Extract the (X, Y) coordinate from the center of the cell holding the provided text.  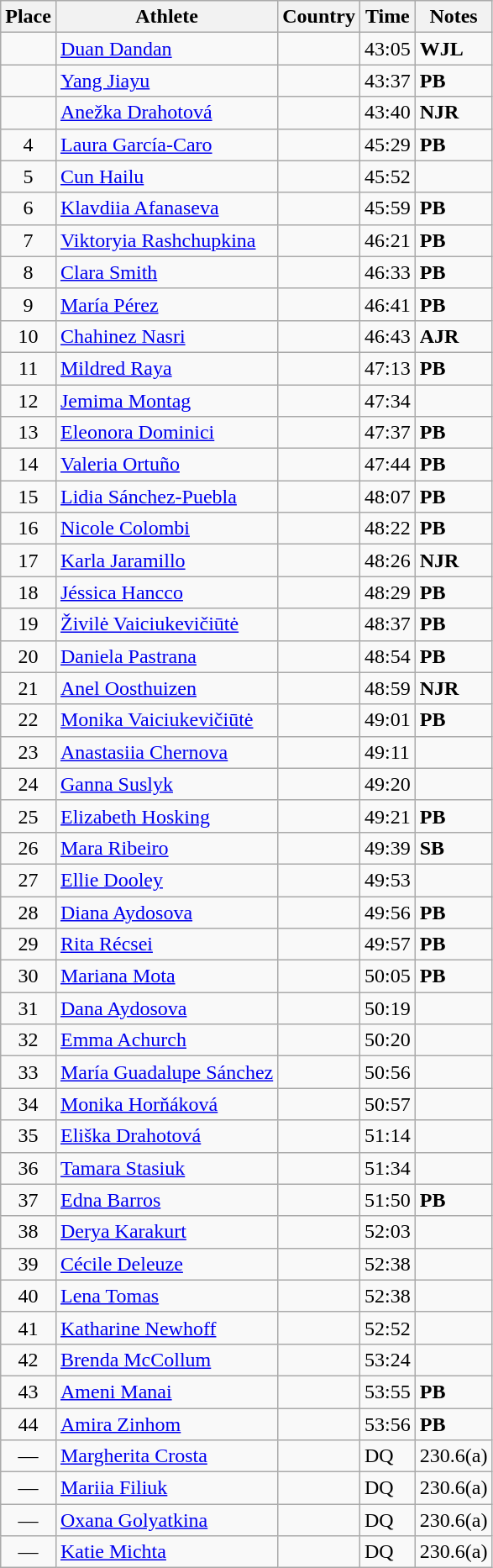
50:05 (387, 976)
Time (387, 17)
Elizabeth Hosking (166, 816)
Ameni Manai (166, 1392)
Athlete (166, 17)
48:37 (387, 624)
49:21 (387, 816)
47:37 (387, 433)
49:56 (387, 912)
11 (29, 368)
Chahinez Nasri (166, 336)
28 (29, 912)
40 (29, 1296)
13 (29, 433)
21 (29, 688)
45:29 (387, 145)
50:56 (387, 1072)
Daniela Pastrana (166, 656)
49:11 (387, 752)
47:13 (387, 368)
Tamara Stasiuk (166, 1168)
Eliška Drahotová (166, 1136)
Duan Dandan (166, 49)
Dana Aydosova (166, 1008)
6 (29, 208)
Amira Zinhom (166, 1424)
43:37 (387, 81)
19 (29, 624)
49:39 (387, 848)
43:05 (387, 49)
52:03 (387, 1232)
Jéssica Hancco (166, 592)
49:01 (387, 720)
25 (29, 816)
8 (29, 272)
17 (29, 560)
46:33 (387, 272)
37 (29, 1200)
46:21 (387, 240)
Notes (454, 17)
Klavdiia Afanaseva (166, 208)
49:57 (387, 944)
47:44 (387, 465)
5 (29, 176)
42 (29, 1360)
24 (29, 784)
16 (29, 529)
41 (29, 1328)
Cécile Deleuze (166, 1264)
Margherita Crosta (166, 1456)
27 (29, 880)
49:20 (387, 784)
18 (29, 592)
SB (454, 848)
26 (29, 848)
Diana Aydosova (166, 912)
33 (29, 1072)
Yang Jiayu (166, 81)
48:26 (387, 560)
Cun Hailu (166, 176)
47:34 (387, 401)
Rita Récsei (166, 944)
32 (29, 1040)
39 (29, 1264)
Lidia Sánchez-Puebla (166, 497)
29 (29, 944)
48:29 (387, 592)
Viktoryia Rashchupkina (166, 240)
43 (29, 1392)
9 (29, 304)
30 (29, 976)
Mara Ribeiro (166, 848)
María Pérez (166, 304)
Clara Smith (166, 272)
Derya Karakurt (166, 1232)
Emma Achurch (166, 1040)
36 (29, 1168)
46:41 (387, 304)
AJR (454, 336)
45:59 (387, 208)
34 (29, 1104)
53:56 (387, 1424)
53:24 (387, 1360)
Živilė Vaiciukevičiūtė (166, 624)
48:22 (387, 529)
23 (29, 752)
Valeria Ortuño (166, 465)
Katharine Newhoff (166, 1328)
43:40 (387, 113)
52:52 (387, 1328)
51:34 (387, 1168)
Monika Vaiciukevičiūtė (166, 720)
48:07 (387, 497)
Laura García-Caro (166, 145)
53:55 (387, 1392)
20 (29, 656)
Anastasiia Chernova (166, 752)
50:19 (387, 1008)
44 (29, 1424)
Anel Oosthuizen (166, 688)
Place (29, 17)
Mildred Raya (166, 368)
46:43 (387, 336)
Mariana Mota (166, 976)
48:54 (387, 656)
Katie Michta (166, 1552)
Anežka Drahotová (166, 113)
51:14 (387, 1136)
22 (29, 720)
7 (29, 240)
Oxana Golyatkina (166, 1520)
38 (29, 1232)
Eleonora Dominici (166, 433)
35 (29, 1136)
María Guadalupe Sánchez (166, 1072)
Edna Barros (166, 1200)
50:57 (387, 1104)
WJL (454, 49)
4 (29, 145)
14 (29, 465)
Ganna Suslyk (166, 784)
45:52 (387, 176)
Nicole Colombi (166, 529)
Mariia Filiuk (166, 1488)
51:50 (387, 1200)
49:53 (387, 880)
Jemima Montag (166, 401)
Lena Tomas (166, 1296)
15 (29, 497)
Ellie Dooley (166, 880)
Country (319, 17)
12 (29, 401)
48:59 (387, 688)
Monika Horňáková (166, 1104)
10 (29, 336)
Brenda McCollum (166, 1360)
Karla Jaramillo (166, 560)
31 (29, 1008)
50:20 (387, 1040)
